From the cell containing the given text, extract its center point as [X, Y] coordinate. 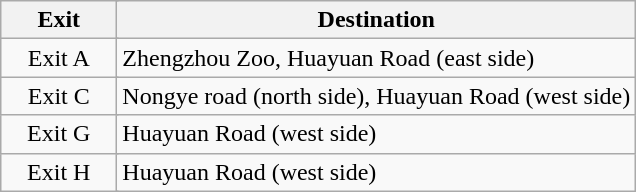
Exit [59, 20]
Zhengzhou Zoo, Huayuan Road (east side) [376, 58]
Destination [376, 20]
Exit C [59, 96]
Exit H [59, 172]
Exit A [59, 58]
Exit G [59, 134]
Nongye road (north side), Huayuan Road (west side) [376, 96]
